Determine the [x, y] coordinate at the center of the cell enclosing the given text.  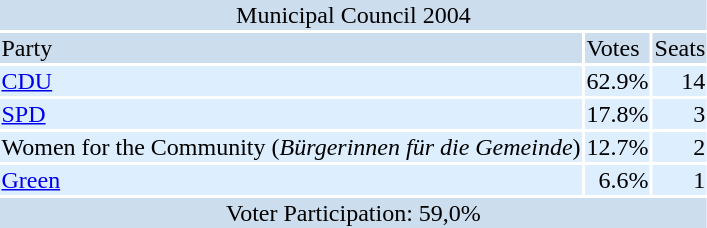
Votes [618, 48]
62.9% [618, 81]
Voter Participation: 59,0% [354, 213]
1 [680, 180]
Green [291, 180]
6.6% [618, 180]
Municipal Council 2004 [354, 15]
Seats [680, 48]
3 [680, 114]
14 [680, 81]
Women for the Community (Bürgerinnen für die Gemeinde) [291, 147]
SPD [291, 114]
2 [680, 147]
CDU [291, 81]
12.7% [618, 147]
17.8% [618, 114]
Party [291, 48]
